Pinpoint the cell where the given text exists, returning its (x, y) midpoint coordinate. 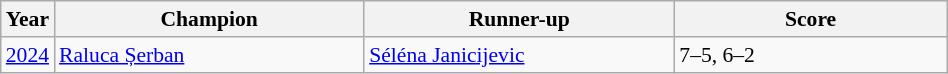
Year (28, 19)
2024 (28, 55)
Raluca Șerban (209, 55)
Séléna Janicijevic (519, 55)
7–5, 6–2 (810, 55)
Runner-up (519, 19)
Champion (209, 19)
Score (810, 19)
